Search for the cell housing the specified text and yield its [X, Y] center coordinate. 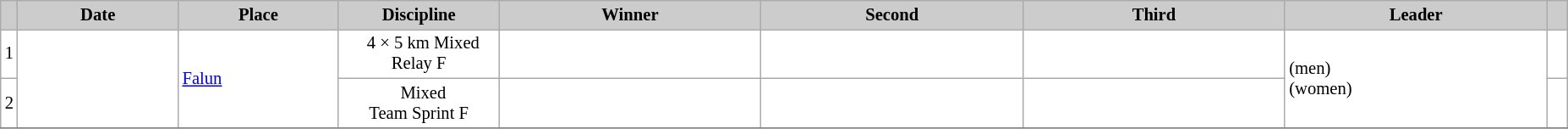
Date [98, 14]
Winner [630, 14]
Leader [1416, 14]
Falun [259, 78]
Place [259, 14]
2 [9, 103]
Third [1154, 14]
1 [9, 53]
Second [892, 14]
4 × 5 km Mixed Relay F [419, 53]
Mixed Team Sprint F [419, 103]
(men) (women) [1416, 78]
Discipline [419, 14]
